For the text-containing cell, return its midpoint in [X, Y] coordinate format. 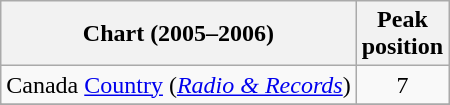
Chart (2005–2006) [178, 34]
Peakposition [402, 34]
Canada Country (Radio & Records) [178, 85]
7 [402, 85]
